Search for the cell housing the specified text and yield its (x, y) center coordinate. 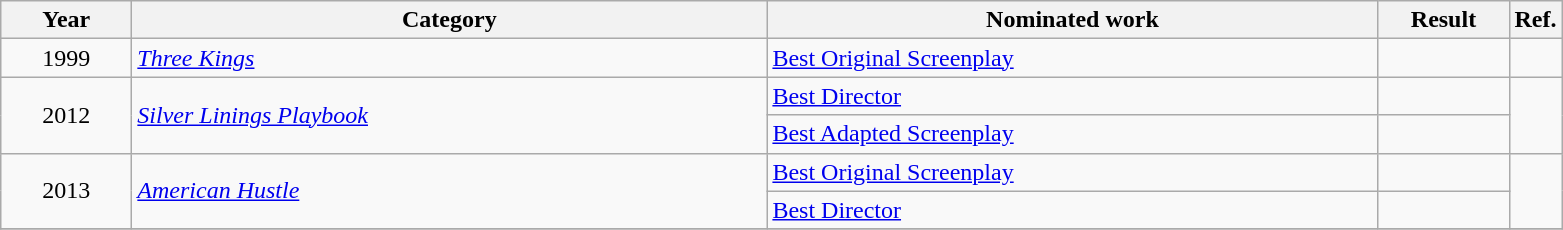
Year (66, 20)
Category (450, 20)
1999 (66, 58)
Nominated work (1072, 20)
2013 (66, 191)
Ref. (1536, 20)
Result (1444, 20)
Three Kings (450, 58)
Best Adapted Screenplay (1072, 134)
2012 (66, 115)
American Hustle (450, 191)
Silver Linings Playbook (450, 115)
